Return the (x, y) coordinate for the center point of the cell that contains the specified text.  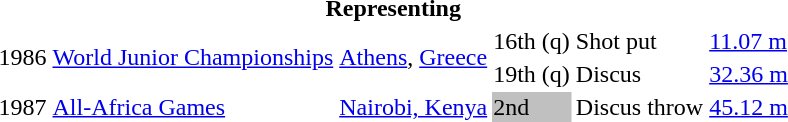
19th (q) (532, 74)
World Junior Championships (193, 58)
Shot put (639, 41)
Nairobi, Kenya (414, 107)
2nd (532, 107)
Discus throw (639, 107)
All-Africa Games (193, 107)
16th (q) (532, 41)
Athens, Greece (414, 58)
Discus (639, 74)
